Provide the [X, Y] coordinate of the cell's center where the given text is located.  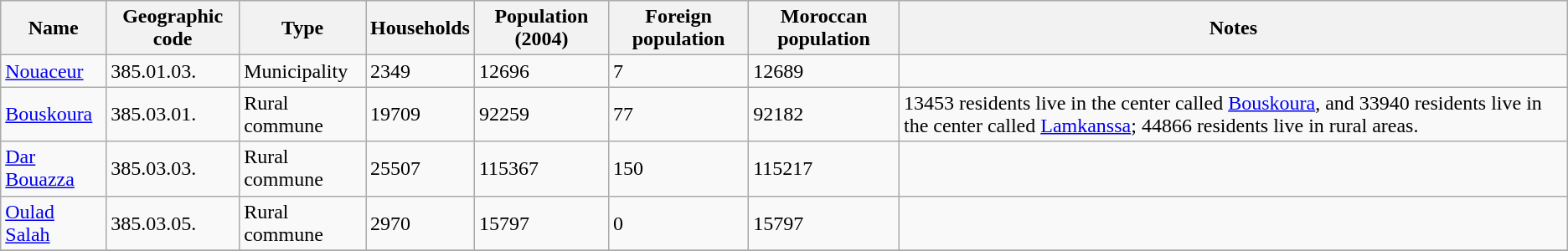
Moroccan population [824, 28]
2349 [420, 71]
385.03.05. [173, 223]
Dar Bouazza [54, 169]
Foreign population [678, 28]
7 [678, 71]
Type [303, 28]
Municipality [303, 71]
Oulad Salah [54, 223]
13453 residents live in the center called Bouskoura, and 33940 residents live in the center called Lamkanssa; 44866 residents live in rural areas. [1233, 114]
25507 [420, 169]
19709 [420, 114]
Name [54, 28]
385.03.01. [173, 114]
Geographic code [173, 28]
0 [678, 223]
12689 [824, 71]
12696 [541, 71]
Bouskoura [54, 114]
2970 [420, 223]
115217 [824, 169]
Nouaceur [54, 71]
77 [678, 114]
Notes [1233, 28]
92259 [541, 114]
115367 [541, 169]
150 [678, 169]
385.01.03. [173, 71]
92182 [824, 114]
385.03.03. [173, 169]
Population (2004) [541, 28]
Households [420, 28]
